Detect which cell encompasses the target text, then output its (X, Y) center coordinate. 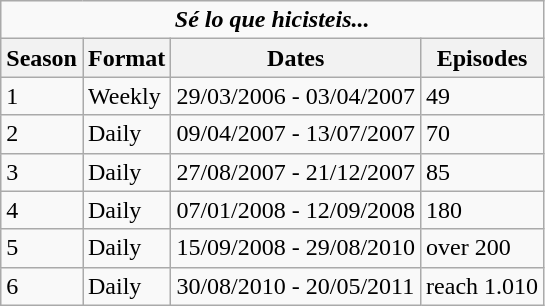
07/01/2008 - 12/09/2008 (296, 210)
Episodes (482, 58)
over 200 (482, 248)
49 (482, 96)
reach 1.010 (482, 286)
5 (42, 248)
09/04/2007 - 13/07/2007 (296, 134)
Weekly (126, 96)
4 (42, 210)
29/03/2006 - 03/04/2007 (296, 96)
1 (42, 96)
85 (482, 172)
2 (42, 134)
Dates (296, 58)
6 (42, 286)
3 (42, 172)
70 (482, 134)
15/09/2008 - 29/08/2010 (296, 248)
180 (482, 210)
Sé lo que hicisteis... (272, 20)
30/08/2010 - 20/05/2011 (296, 286)
Season (42, 58)
27/08/2007 - 21/12/2007 (296, 172)
Format (126, 58)
